For the text-containing cell, return its midpoint in (X, Y) coordinate format. 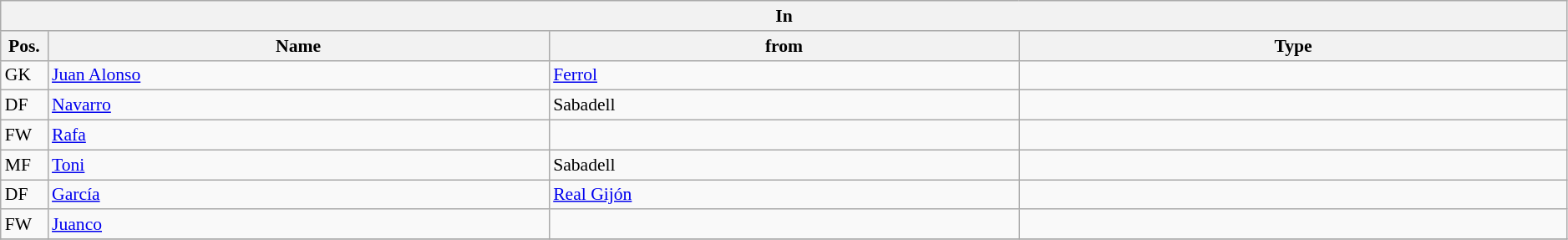
Type (1293, 46)
MF (24, 165)
from (784, 46)
Ferrol (784, 75)
Rafa (298, 135)
Toni (298, 165)
Pos. (24, 46)
Juanco (298, 225)
In (784, 16)
García (298, 195)
Real Gijón (784, 195)
GK (24, 75)
Navarro (298, 105)
Juan Alonso (298, 75)
Name (298, 46)
